Return (X, Y) of the center of cell containing provided text 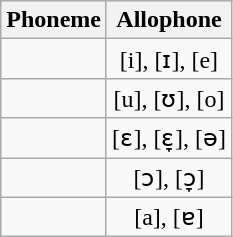
[a], [ɐ] (168, 217)
[ɔ], [ɔ̞] (168, 178)
Phoneme (54, 20)
Allophone (168, 20)
[u], [ʊ], [o] (168, 98)
[i], [ɪ], [e] (168, 59)
[ɛ], [ɛ̞], [ə] (168, 138)
